Extract the (X, Y) coordinate from the center of the cell holding the provided text.  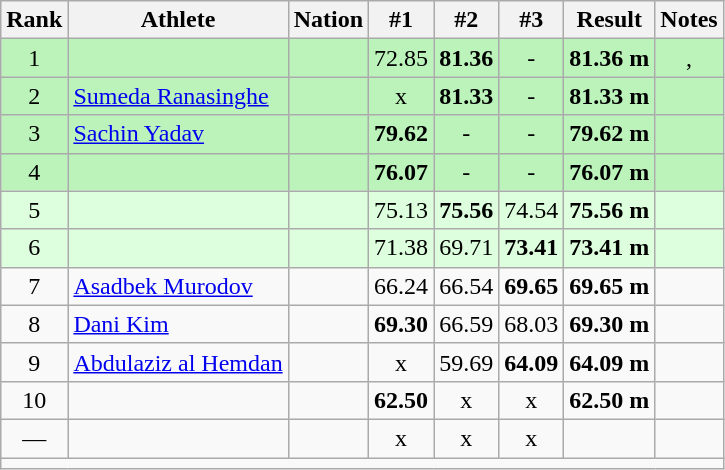
9 (34, 362)
Result (610, 20)
72.85 (402, 58)
66.54 (466, 286)
68.03 (532, 324)
81.36 (466, 58)
62.50 m (610, 400)
81.33 (466, 96)
59.69 (466, 362)
79.62 m (610, 134)
#2 (466, 20)
, (689, 58)
Nation (328, 20)
66.24 (402, 286)
Sachin Yadav (178, 134)
69.65 m (610, 286)
Athlete (178, 20)
75.56 m (610, 210)
1 (34, 58)
Asadbek Murodov (178, 286)
7 (34, 286)
10 (34, 400)
73.41 (532, 248)
79.62 (402, 134)
4 (34, 172)
Sumeda Ranasinghe (178, 96)
75.56 (466, 210)
69.65 (532, 286)
76.07 (402, 172)
Rank (34, 20)
69.71 (466, 248)
81.33 m (610, 96)
Notes (689, 20)
— (34, 438)
8 (34, 324)
3 (34, 134)
64.09 (532, 362)
#3 (532, 20)
81.36 m (610, 58)
66.59 (466, 324)
Dani Kim (178, 324)
Abdulaziz al Hemdan (178, 362)
74.54 (532, 210)
6 (34, 248)
71.38 (402, 248)
69.30 (402, 324)
73.41 m (610, 248)
5 (34, 210)
76.07 m (610, 172)
62.50 (402, 400)
#1 (402, 20)
2 (34, 96)
69.30 m (610, 324)
75.13 (402, 210)
64.09 m (610, 362)
